Scan for the cell matching the given text and deliver its (x, y) coordinate at center. 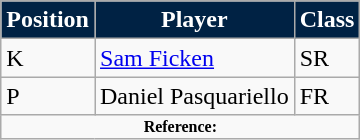
K (48, 58)
Sam Ficken (194, 58)
SR (327, 58)
Player (194, 20)
Reference: (180, 127)
Class (327, 20)
FR (327, 96)
P (48, 96)
Position (48, 20)
Daniel Pasquariello (194, 96)
